Pinpoint the cell where the given text exists, returning its [x, y] midpoint coordinate. 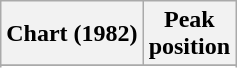
Chart (1982) [72, 34]
Peakposition [189, 34]
